Detect which cell encompasses the target text, then output its (x, y) center coordinate. 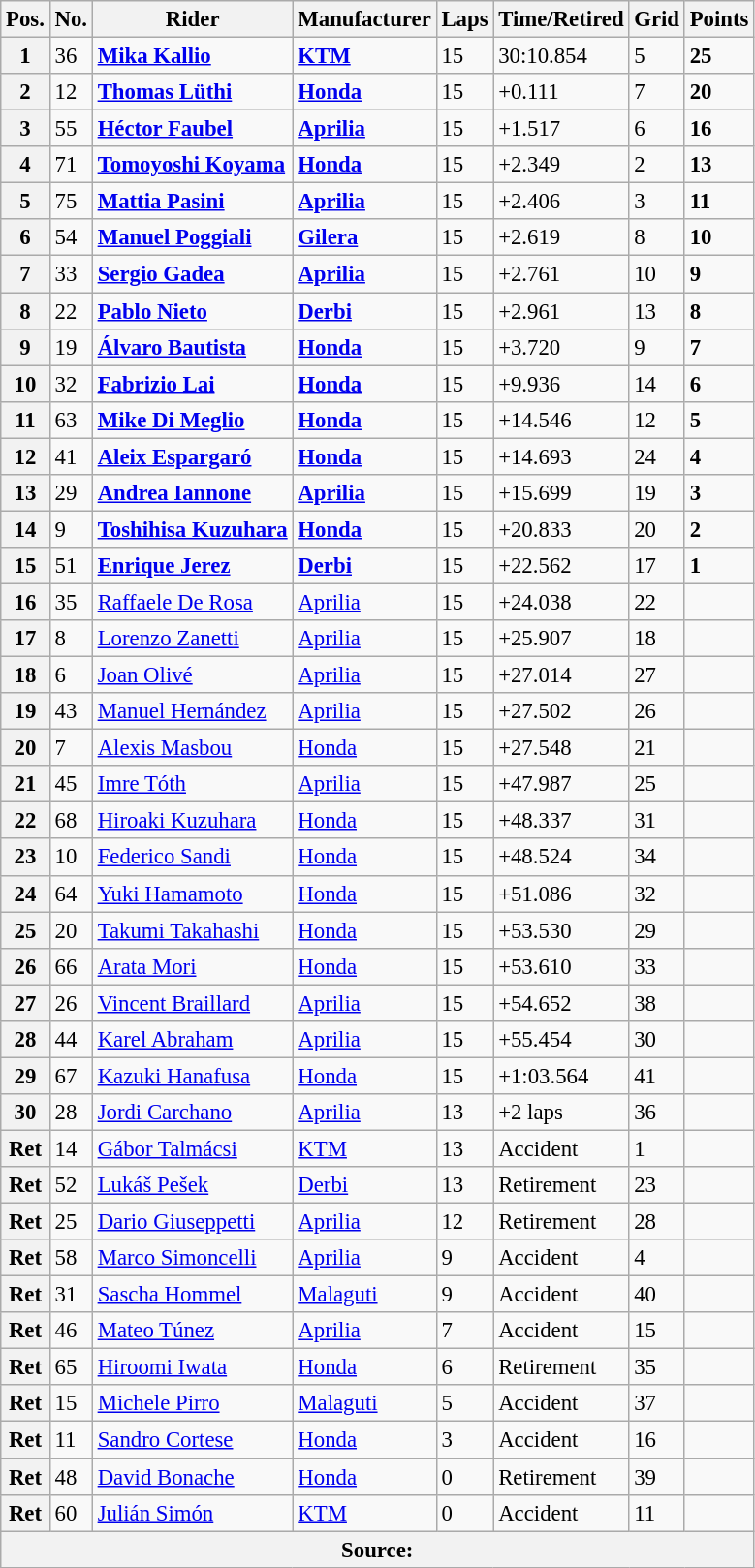
52 (71, 1185)
38 (657, 1003)
Laps (465, 19)
Yuki Hamamoto (192, 894)
75 (71, 202)
+54.652 (561, 1003)
Michele Pirro (192, 1404)
+47.987 (561, 784)
Lorenzo Zanetti (192, 639)
Aleix Espargaró (192, 456)
55 (71, 129)
+2.406 (561, 202)
Mattia Pasini (192, 202)
37 (657, 1404)
Pablo Nieto (192, 311)
+51.086 (561, 894)
Joan Olivé (192, 675)
+14.693 (561, 456)
Julián Simón (192, 1513)
51 (71, 566)
+48.337 (561, 821)
48 (71, 1477)
+14.546 (561, 420)
60 (71, 1513)
+48.524 (561, 858)
Álvaro Bautista (192, 347)
+1.517 (561, 129)
Hiroomi Iwata (192, 1367)
+20.833 (561, 529)
No. (71, 19)
Karel Abraham (192, 1040)
45 (71, 784)
+53.610 (561, 966)
Hiroaki Kuzuhara (192, 821)
Federico Sandi (192, 858)
Pos. (25, 19)
Time/Retired (561, 19)
+15.699 (561, 493)
66 (71, 966)
Takumi Takahashi (192, 930)
67 (71, 1076)
+2.349 (561, 165)
Mateo Túnez (192, 1331)
39 (657, 1477)
+24.038 (561, 602)
+27.014 (561, 675)
Sandro Cortese (192, 1440)
+2.761 (561, 274)
+2 laps (561, 1113)
+2.961 (561, 311)
Thomas Lüthi (192, 92)
+0.111 (561, 92)
Source: (378, 1550)
65 (71, 1367)
Mika Kallio (192, 56)
Gilera (364, 237)
Gábor Talmácsi (192, 1148)
+22.562 (561, 566)
Fabrizio Lai (192, 384)
Héctor Faubel (192, 129)
68 (71, 821)
63 (71, 420)
Raffaele De Rosa (192, 602)
Manuel Poggiali (192, 237)
54 (71, 237)
+55.454 (561, 1040)
+53.530 (561, 930)
Imre Tóth (192, 784)
Lukáš Pešek (192, 1185)
Sascha Hommel (192, 1295)
Enrique Jerez (192, 566)
Points (719, 19)
71 (71, 165)
64 (71, 894)
43 (71, 711)
Dario Giuseppetti (192, 1222)
+1:03.564 (561, 1076)
David Bonache (192, 1477)
44 (71, 1040)
+27.502 (561, 711)
46 (71, 1331)
Rider (192, 19)
Grid (657, 19)
Marco Simoncelli (192, 1258)
+3.720 (561, 347)
Sergio Gadea (192, 274)
Alexis Masbou (192, 748)
Andrea Iannone (192, 493)
Kazuki Hanafusa (192, 1076)
Tomoyoshi Koyama (192, 165)
+2.619 (561, 237)
34 (657, 858)
Jordi Carchano (192, 1113)
+25.907 (561, 639)
Mike Di Meglio (192, 420)
Manuel Hernández (192, 711)
30:10.854 (561, 56)
Toshihisa Kuzuhara (192, 529)
40 (657, 1295)
Manufacturer (364, 19)
Vincent Braillard (192, 1003)
Arata Mori (192, 966)
58 (71, 1258)
+27.548 (561, 748)
+9.936 (561, 384)
